Detect which cell encompasses the target text, then output its [X, Y] center coordinate. 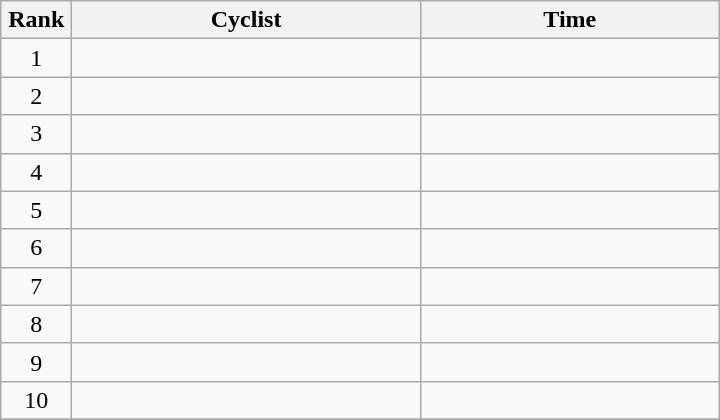
9 [36, 362]
4 [36, 172]
7 [36, 286]
2 [36, 96]
Rank [36, 20]
6 [36, 248]
1 [36, 58]
Time [570, 20]
5 [36, 210]
Cyclist [246, 20]
3 [36, 134]
8 [36, 324]
10 [36, 400]
